Capture the cell that displays the provided text and extract its [X, Y] central coordinate. 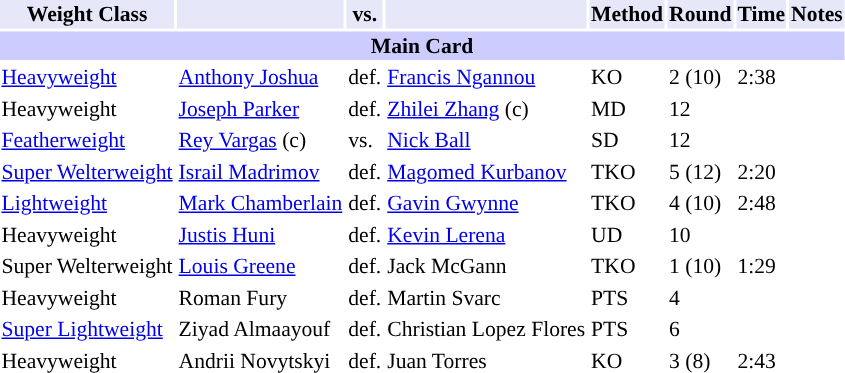
Round [700, 14]
Lightweight [87, 203]
Notes [818, 14]
KO [628, 77]
6 [700, 329]
Super Lightweight [87, 329]
2:38 [762, 77]
5 (12) [700, 172]
Anthony Joshua [260, 77]
Francis Ngannou [486, 77]
Ziyad Almaayouf [260, 329]
10 [700, 234]
Christian Lopez Flores [486, 329]
Louis Greene [260, 266]
Magomed Kurbanov [486, 172]
MD [628, 108]
Mark Chamberlain [260, 203]
Zhilei Zhang (c) [486, 108]
SD [628, 140]
Main Card [422, 46]
Justis Huni [260, 234]
2:48 [762, 203]
Joseph Parker [260, 108]
Featherweight [87, 140]
4 [700, 298]
Weight Class [87, 14]
Gavin Gwynne [486, 203]
Method [628, 14]
UD [628, 234]
2 (10) [700, 77]
Kevin Lerena [486, 234]
4 (10) [700, 203]
1:29 [762, 266]
Time [762, 14]
Jack McGann [486, 266]
Roman Fury [260, 298]
Martin Svarc [486, 298]
Nick Ball [486, 140]
Rey Vargas (c) [260, 140]
2:20 [762, 172]
Israil Madrimov [260, 172]
1 (10) [700, 266]
